Return the [X, Y] coordinate for the center point of the cell that contains the specified text.  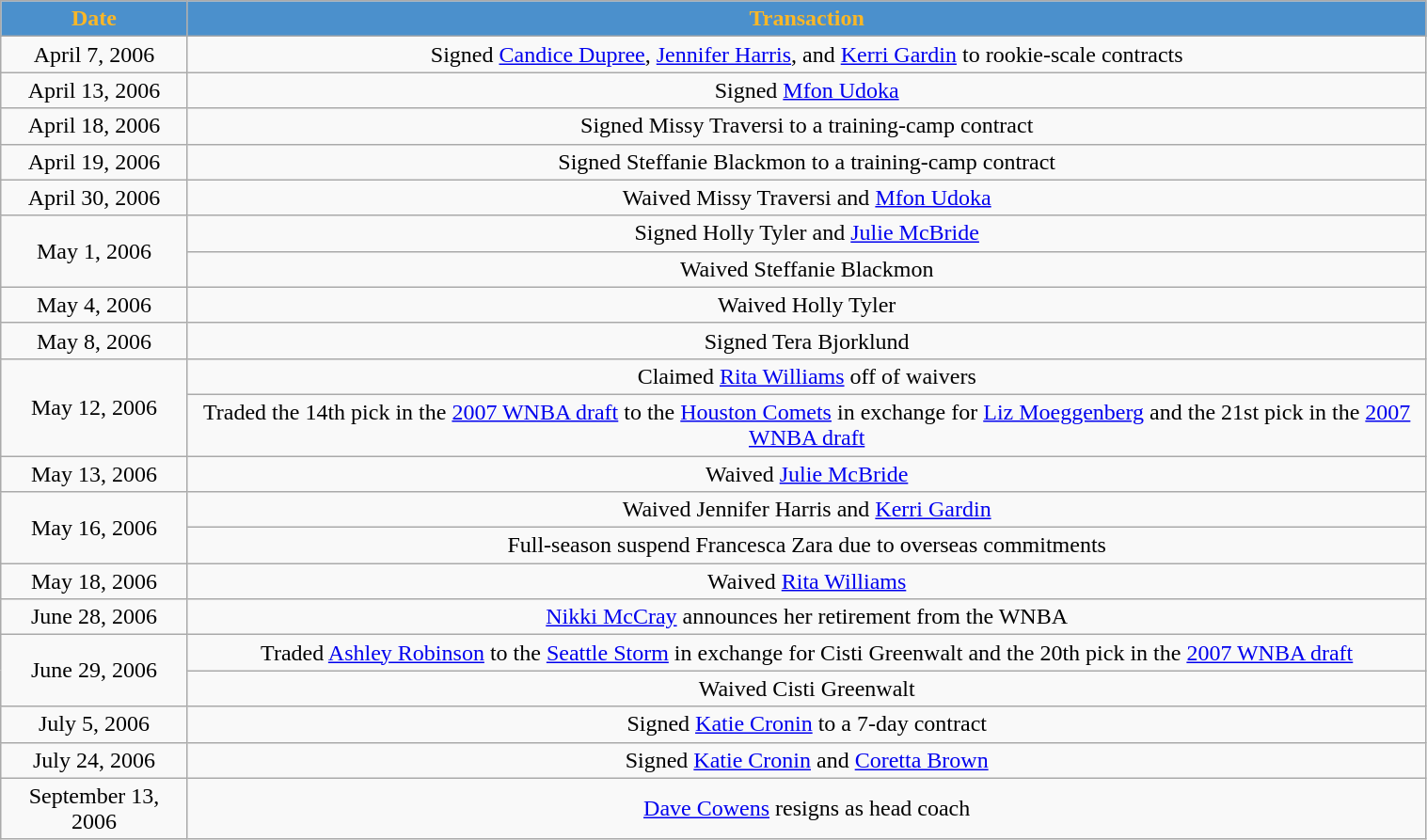
Signed Steffanie Blackmon to a training-camp contract [807, 162]
April 18, 2006 [94, 126]
Waived Missy Traversi and Mfon Udoka [807, 198]
Signed Holly Tyler and Julie McBride [807, 233]
Dave Cowens resigns as head coach [807, 809]
September 13, 2006 [94, 809]
May 12, 2006 [94, 406]
Signed Katie Cronin to a 7-day contract [807, 724]
Nikki McCray announces her retirement from the WNBA [807, 617]
Date [94, 19]
May 13, 2006 [94, 473]
April 13, 2006 [94, 90]
July 5, 2006 [94, 724]
June 28, 2006 [94, 617]
May 8, 2006 [94, 341]
Signed Tera Bjorklund [807, 341]
Waived Jennifer Harris and Kerri Gardin [807, 510]
Transaction [807, 19]
Waived Rita Williams [807, 581]
April 30, 2006 [94, 198]
Traded the 14th pick in the 2007 WNBA draft to the Houston Comets in exchange for Liz Moeggenberg and the 21st pick in the 2007 WNBA draft [807, 425]
Waived Julie McBride [807, 473]
Claimed Rita Williams off of waivers [807, 376]
May 18, 2006 [94, 581]
Traded Ashley Robinson to the Seattle Storm in exchange for Cisti Greenwalt and the 20th pick in the 2007 WNBA draft [807, 653]
Signed Missy Traversi to a training-camp contract [807, 126]
Signed Mfon Udoka [807, 90]
Signed Katie Cronin and Coretta Brown [807, 760]
May 1, 2006 [94, 251]
April 19, 2006 [94, 162]
Waived Holly Tyler [807, 305]
Signed Candice Dupree, Jennifer Harris, and Kerri Gardin to rookie-scale contracts [807, 55]
May 4, 2006 [94, 305]
Waived Cisti Greenwalt [807, 689]
June 29, 2006 [94, 671]
May 16, 2006 [94, 528]
Waived Steffanie Blackmon [807, 269]
April 7, 2006 [94, 55]
July 24, 2006 [94, 760]
Full-season suspend Francesca Zara due to overseas commitments [807, 546]
